Search for the cell housing the specified text and yield its (X, Y) center coordinate. 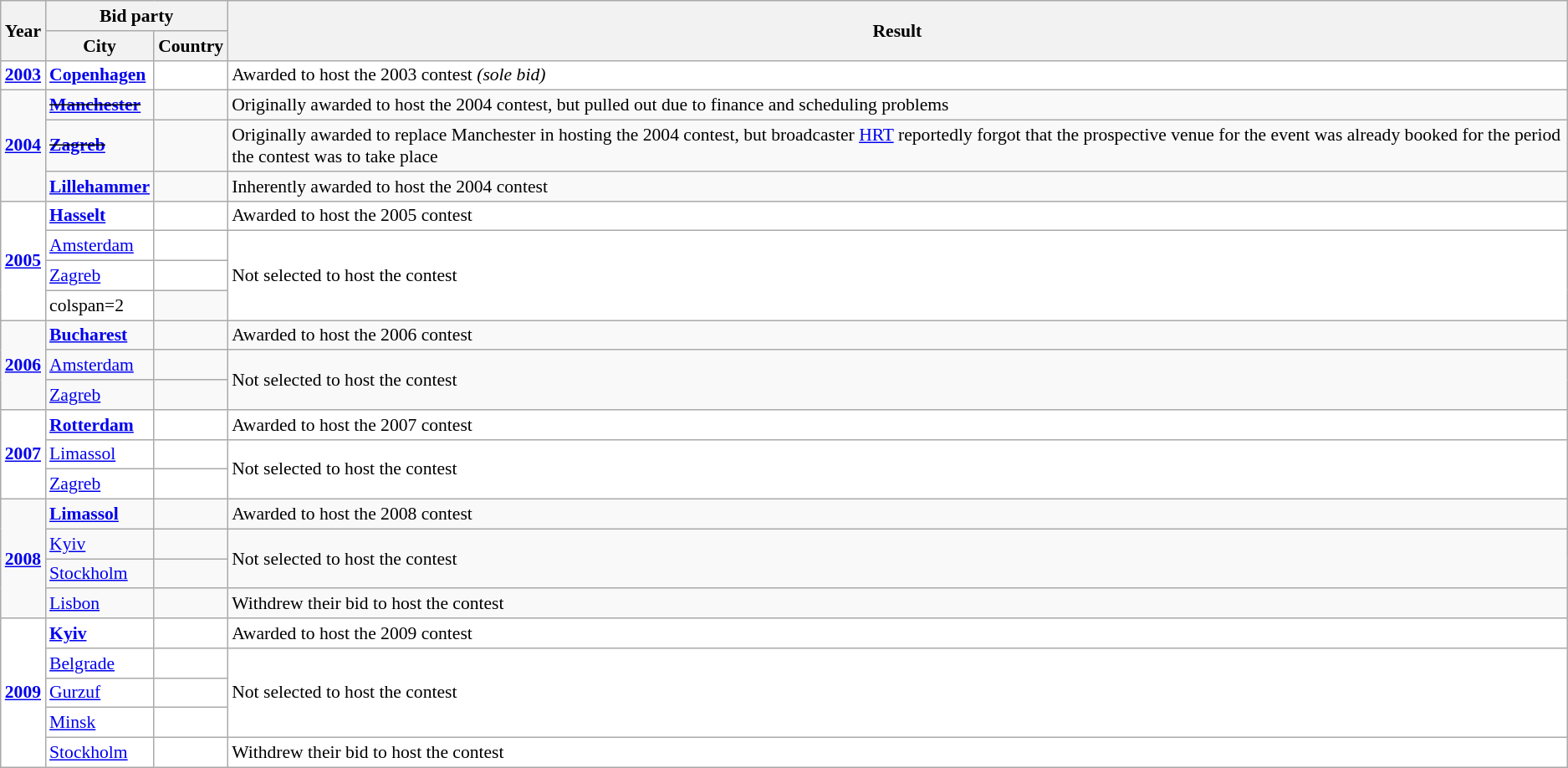
Originally awarded to host the 2004 contest, but pulled out due to finance and scheduling problems (896, 105)
Lillehammer (100, 187)
Country (191, 46)
2005 (23, 260)
Inherently awarded to host the 2004 contest (896, 187)
Awarded to host the 2006 contest (896, 335)
2003 (23, 75)
Year (23, 30)
Belgrade (100, 663)
2004 (23, 146)
Bid party (136, 16)
Minsk (100, 723)
Awarded to host the 2003 contest (sole bid) (896, 75)
2007 (23, 455)
Awarded to host the 2008 contest (896, 515)
Awarded to host the 2007 contest (896, 425)
Rotterdam (100, 425)
Lisbon (100, 604)
Hasselt (100, 216)
2008 (23, 559)
2006 (23, 365)
Bucharest (100, 335)
Gurzuf (100, 693)
Result (896, 30)
2009 (23, 693)
Awarded to host the 2005 contest (896, 216)
City (100, 46)
Awarded to host the 2009 contest (896, 633)
colspan=2 (100, 305)
Manchester (100, 105)
Copenhagen (100, 75)
